Scan for the cell matching the given text and deliver its [X, Y] coordinate at center. 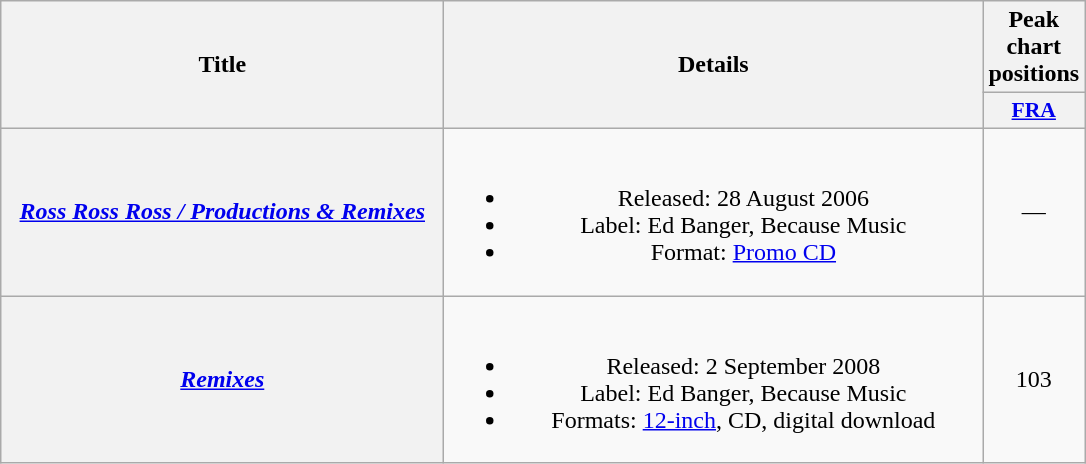
Released: 2 September 2008Label: Ed Banger, Because MusicFormats: 12-inch, CD, digital download [714, 380]
Title [222, 65]
Ross Ross Ross / Productions & Remixes [222, 212]
— [1034, 212]
Peak chart positions [1034, 47]
103 [1034, 380]
FRA [1034, 111]
Details [714, 65]
Released: 28 August 2006Label: Ed Banger, Because MusicFormat: Promo CD [714, 212]
Remixes [222, 380]
